Locate the cell with the specified text and output its (x, y) center coordinate. 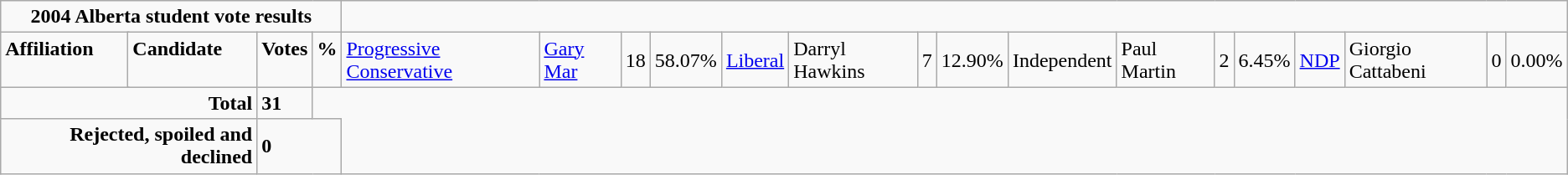
Gary Mar (580, 60)
6.45% (1265, 60)
NDP (1320, 60)
Darryl Hawkins (854, 60)
0.00% (1536, 60)
Votes (285, 60)
Giorgio Cattabeni (1416, 60)
Progressive Conservative (441, 60)
2004 Alberta student vote results (171, 17)
31 (285, 103)
Independent (1062, 60)
% (327, 60)
Rejected, spoiled and declined (129, 146)
Paul Martin (1166, 60)
Total (129, 103)
Liberal (755, 60)
Candidate (193, 60)
Affiliation (64, 60)
2 (1225, 60)
12.90% (972, 60)
58.07% (685, 60)
7 (926, 60)
18 (635, 60)
